Locate the cell with the specified text and output its (X, Y) center coordinate. 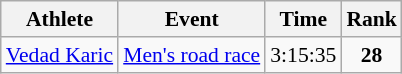
28 (372, 55)
3:15:35 (303, 55)
Vedad Karic (60, 55)
Event (192, 19)
Rank (372, 19)
Men's road race (192, 55)
Time (303, 19)
Athlete (60, 19)
